Return [X, Y] of the center of cell containing provided text 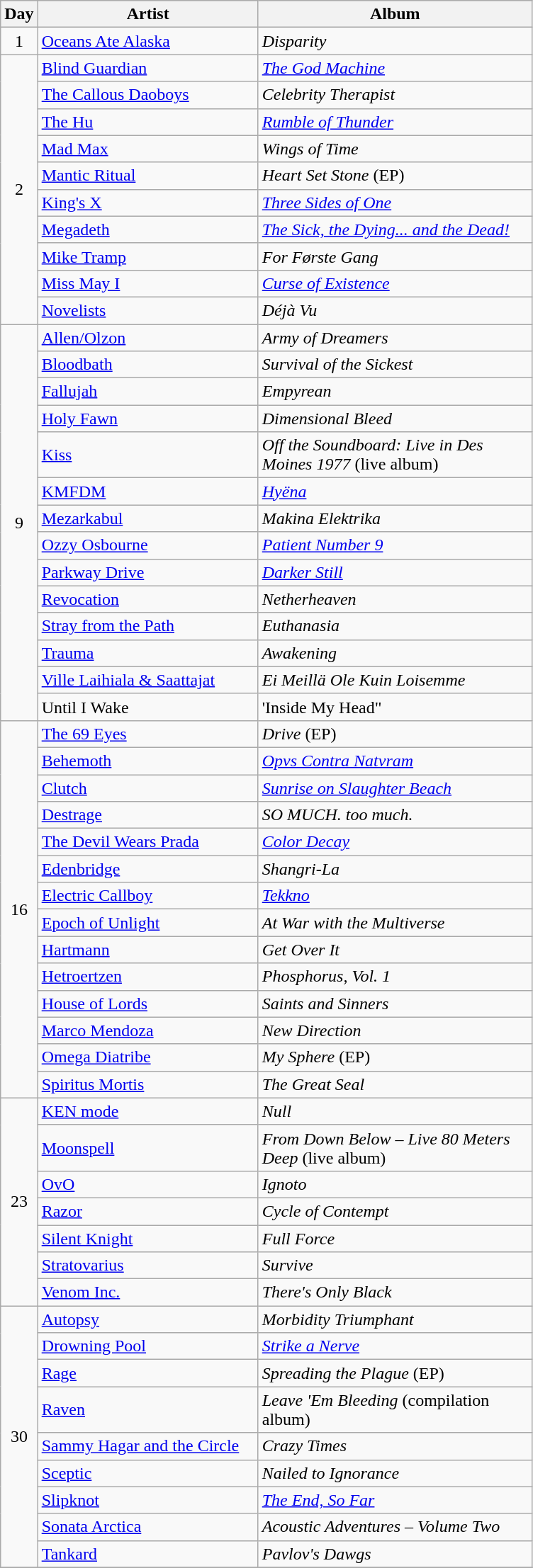
Color Decay [395, 842]
For Første Gang [395, 256]
KMFDM [147, 492]
OvO [147, 1184]
Survival of the Sickest [395, 365]
Disparity [395, 41]
The Callous Daoboys [147, 95]
Ozzy Osbourne [147, 545]
SO MUCH. too much. [395, 815]
Crazy Times [395, 1446]
Shangri-La [395, 869]
Sammy Hagar and the Circle [147, 1446]
Nailed to Ignorance [395, 1473]
Allen/Olzon [147, 338]
Get Over It [395, 950]
My Sphere (EP) [395, 1057]
There's Only Black [395, 1293]
Tekkno [395, 896]
The Devil Wears Prada [147, 842]
Electric Callboy [147, 896]
House of Lords [147, 1004]
Day [19, 14]
Stray from the Path [147, 626]
Patient Number 9 [395, 545]
Euthanasia [395, 626]
Off the Soundboard: Live in Des Moines 1977 (live album) [395, 455]
Raven [147, 1409]
Leave 'Em Bleeding (compilation album) [395, 1409]
The End, So Far [395, 1500]
Three Sides of One [395, 203]
Mezarkabul [147, 518]
KEN mode [147, 1111]
Autopsy [147, 1319]
Opvs Contra Natvram [395, 761]
Silent Knight [147, 1239]
Mike Tramp [147, 256]
Pavlov's Dawgs [395, 1554]
2 [19, 190]
Rumble of Thunder [395, 122]
Tankard [147, 1554]
Strike a Nerve [395, 1346]
Trauma [147, 653]
16 [19, 909]
Darker Still [395, 572]
Marco Mendoza [147, 1030]
Megadeth [147, 229]
Empyrean [395, 392]
Curse of Existence [395, 283]
The 69 Eyes [147, 734]
Album [395, 14]
Celebrity Therapist [395, 95]
Mad Max [147, 149]
Ville Laihiala & Saattajat [147, 680]
Full Force [395, 1239]
Oceans Ate Alaska [147, 41]
Mantic Ritual [147, 176]
Morbidity Triumphant [395, 1319]
At War with the Multiverse [395, 923]
Saints and Sinners [395, 1004]
Acoustic Adventures – Volume Two [395, 1527]
New Direction [395, 1030]
From Down Below – Live 80 Meters Deep (live album) [395, 1147]
30 [19, 1437]
Bloodbath [147, 365]
The Sick, the Dying... and the Dead! [395, 229]
Heart Set Stone (EP) [395, 176]
Drowning Pool [147, 1346]
Phosphorus, Vol. 1 [395, 977]
Until I Wake [147, 707]
Revocation [147, 599]
'Inside My Head" [395, 707]
Slipknot [147, 1500]
Drive (EP) [395, 734]
Survive [395, 1266]
Ignoto [395, 1184]
Novelists [147, 310]
Hartmann [147, 950]
Razor [147, 1211]
Stratovarius [147, 1266]
The Hu [147, 122]
The Great Seal [395, 1084]
Fallujah [147, 392]
King's X [147, 203]
Sceptic [147, 1473]
Army of Dreamers [395, 338]
Hetroertzen [147, 977]
Venom Inc. [147, 1293]
Dimensional Bleed [395, 419]
Rage [147, 1373]
Netherheaven [395, 599]
Wings of Time [395, 149]
Epoch of Unlight [147, 923]
Cycle of Contempt [395, 1211]
Déjà Vu [395, 310]
Sunrise on Slaughter Beach [395, 788]
9 [19, 523]
Hyëna [395, 492]
Makina Elektrika [395, 518]
Blind Guardian [147, 68]
Omega Diatribe [147, 1057]
Kiss [147, 455]
Sonata Arctica [147, 1527]
Null [395, 1111]
Miss May I [147, 283]
Spreading the Plague (EP) [395, 1373]
Parkway Drive [147, 572]
Ei Meillä Ole Kuin Loisemme [395, 680]
Destrage [147, 815]
23 [19, 1201]
Clutch [147, 788]
Artist [147, 14]
Awakening [395, 653]
The God Machine [395, 68]
Moonspell [147, 1147]
1 [19, 41]
Spiritus Mortis [147, 1084]
Edenbridge [147, 869]
Holy Fawn [147, 419]
Behemoth [147, 761]
